Return (x, y) of the center of cell containing provided text 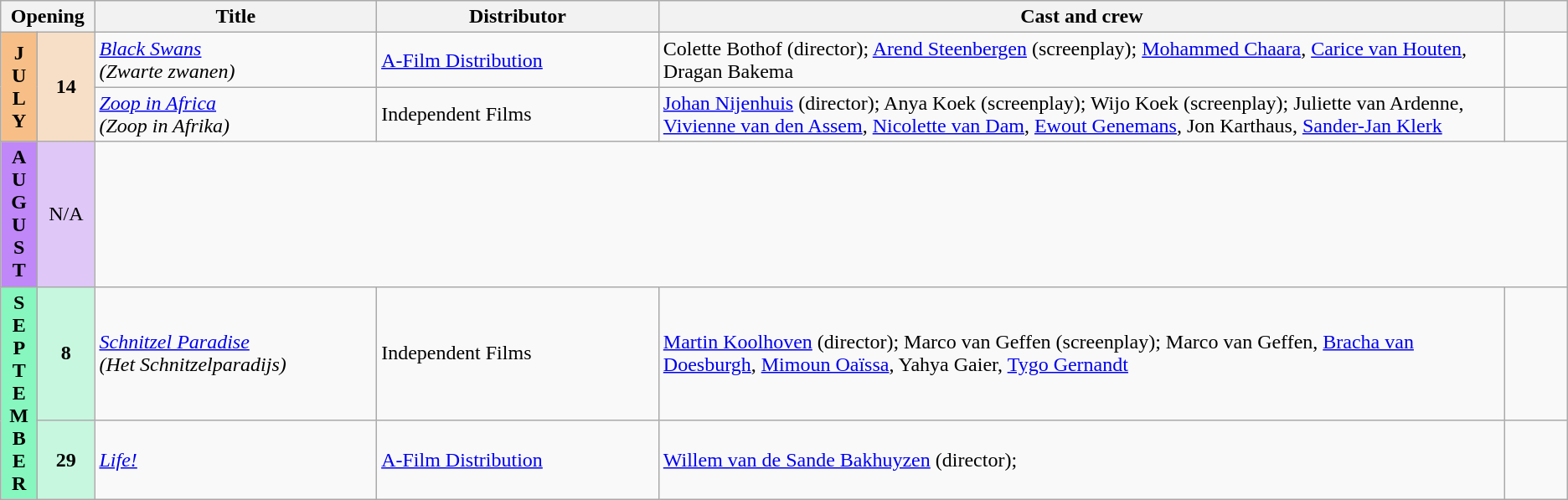
Martin Koolhoven (director); Marco van Geffen (screenplay); Marco van Geffen, Bracha van Doesburgh, Mimoun Oaïssa, Yahya Gaier, Tygo Gernandt (1081, 353)
Title (236, 17)
Colette Bothof (director); Arend Steenbergen (screenplay); Mohammed Chaara, Carice van Houten, Dragan Bakema (1081, 60)
Life! (236, 460)
Opening (48, 17)
8 (66, 353)
N/A (66, 214)
AUGUST (19, 214)
Black Swans (Zwarte zwanen) (236, 60)
SEPTEMBER (19, 393)
Zoop in Africa (Zoop in Afrika) (236, 114)
JULY (19, 87)
Cast and crew (1081, 17)
Distributor (518, 17)
Schnitzel Paradise (Het Schnitzelparadijs) (236, 353)
14 (66, 87)
29 (66, 460)
Willem van de Sande Bakhuyzen (director); (1081, 460)
